Find where the given text appears and provide that cell's center as (x, y) coordinate. 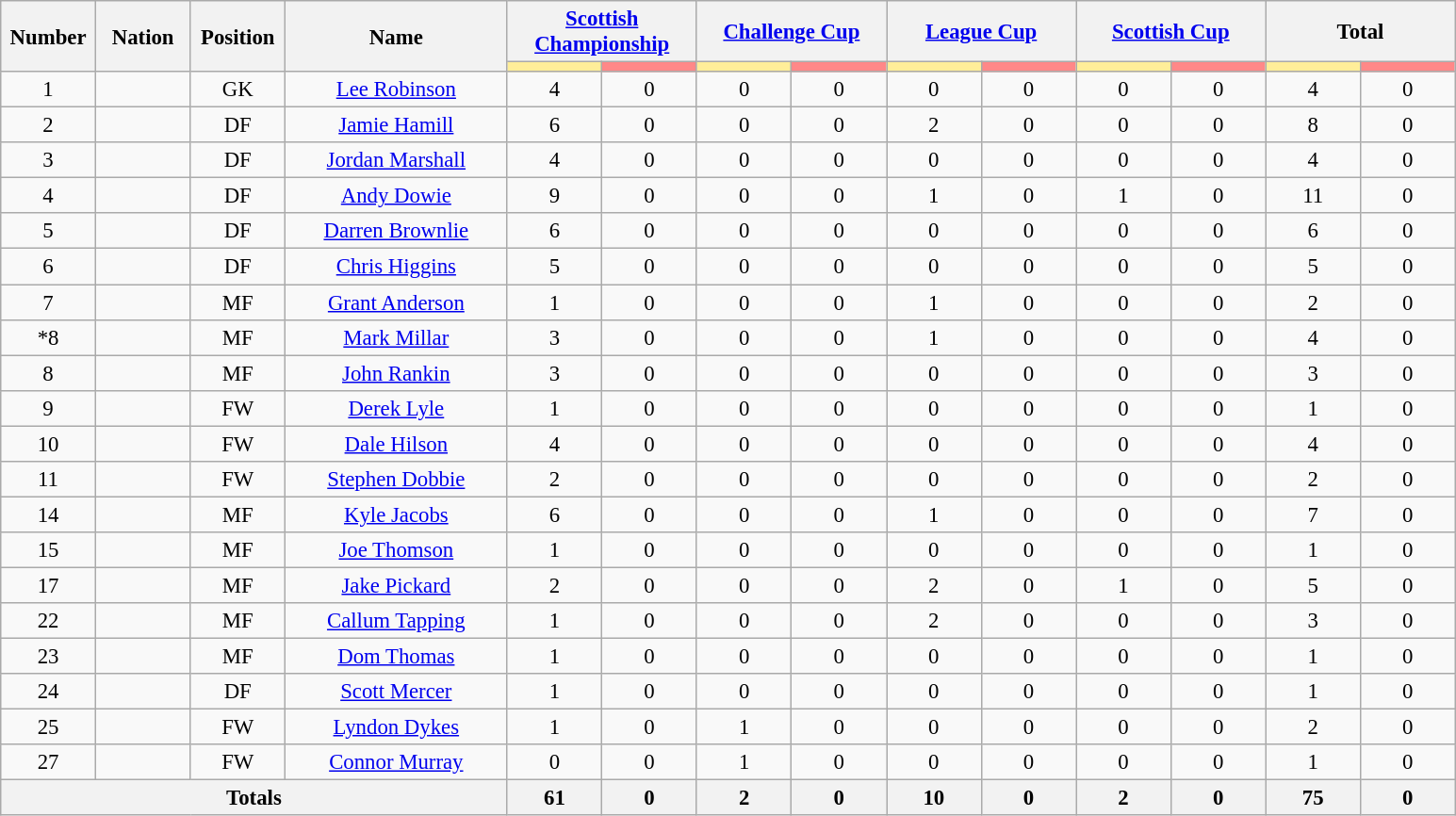
John Rankin (397, 373)
25 (49, 727)
Derek Lyle (397, 408)
Dale Hilson (397, 444)
GK (237, 90)
24 (49, 692)
Number (49, 36)
Nation (143, 36)
22 (49, 621)
Jamie Hamill (397, 125)
17 (49, 585)
Jordan Marshall (397, 160)
Stephen Dobbie (397, 480)
27 (49, 762)
23 (49, 657)
Scottish Cup (1170, 32)
61 (554, 798)
14 (49, 514)
Lee Robinson (397, 90)
Challenge Cup (792, 32)
Scott Mercer (397, 692)
League Cup (980, 32)
Chris Higgins (397, 267)
Lyndon Dykes (397, 727)
Totals (254, 798)
Scottish Championship (601, 32)
Grant Anderson (397, 302)
Darren Brownlie (397, 231)
Mark Millar (397, 337)
Jake Pickard (397, 585)
*8 (49, 337)
Joe Thomson (397, 550)
Total (1361, 32)
Position (237, 36)
75 (1314, 798)
Callum Tapping (397, 621)
Name (397, 36)
Connor Murray (397, 762)
Andy Dowie (397, 196)
Kyle Jacobs (397, 514)
Dom Thomas (397, 657)
15 (49, 550)
